Extract the (X, Y) coordinate from the center of the cell holding the provided text.  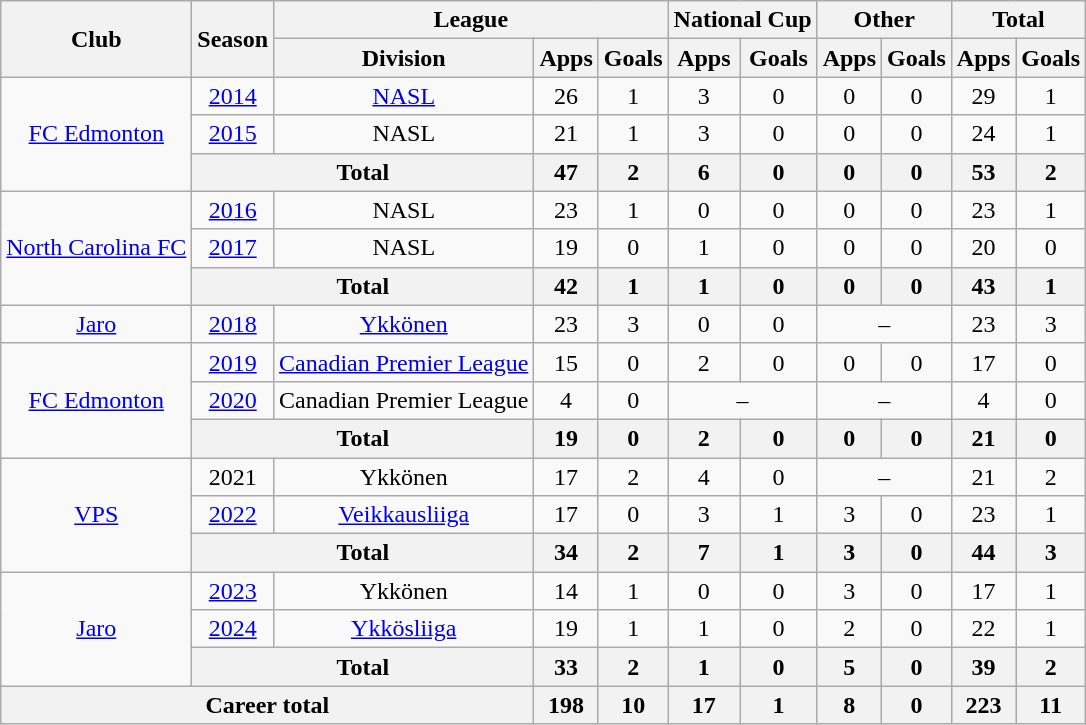
Division (404, 58)
22 (983, 629)
2020 (233, 400)
43 (983, 286)
6 (704, 172)
Ykkösliiga (404, 629)
14 (566, 591)
2021 (233, 477)
5 (849, 667)
2023 (233, 591)
42 (566, 286)
Veikkausliiga (404, 515)
2019 (233, 362)
2024 (233, 629)
2017 (233, 248)
20 (983, 248)
2016 (233, 210)
2018 (233, 324)
15 (566, 362)
10 (633, 705)
33 (566, 667)
Club (96, 39)
11 (1051, 705)
223 (983, 705)
2022 (233, 515)
National Cup (742, 20)
VPS (96, 515)
34 (566, 553)
Career total (268, 705)
2015 (233, 134)
Other (884, 20)
League (471, 20)
7 (704, 553)
44 (983, 553)
198 (566, 705)
Season (233, 39)
39 (983, 667)
24 (983, 134)
8 (849, 705)
47 (566, 172)
29 (983, 96)
26 (566, 96)
2014 (233, 96)
North Carolina FC (96, 248)
53 (983, 172)
